Return (X, Y) of the center of cell containing provided text 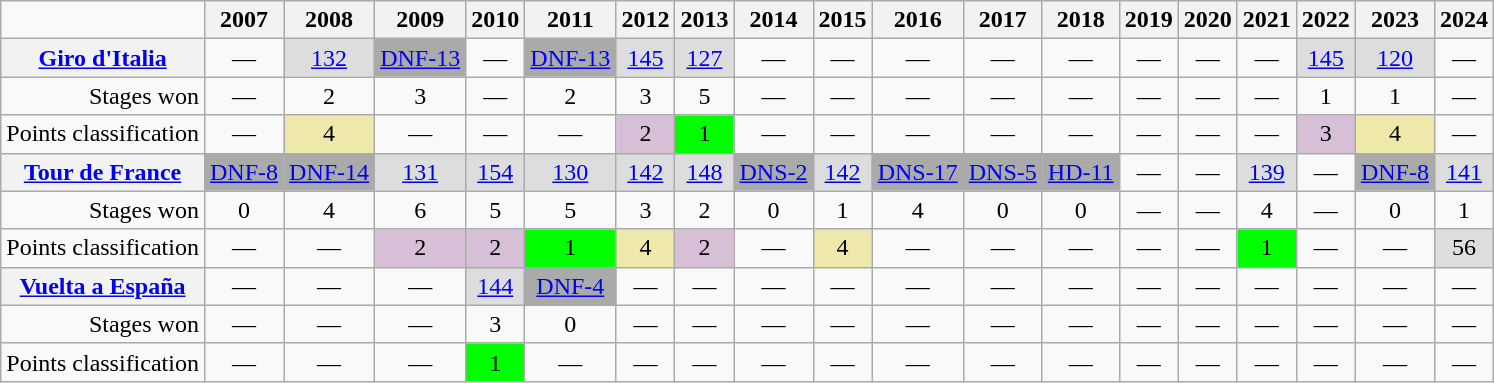
Tour de France (103, 172)
2012 (646, 20)
6 (420, 210)
2020 (1208, 20)
2016 (918, 20)
2010 (496, 20)
Giro d'Italia (103, 58)
2017 (1002, 20)
DNS-17 (918, 172)
2011 (570, 20)
120 (1394, 58)
2018 (1080, 20)
Vuelta a España (103, 286)
131 (420, 172)
DNS-2 (774, 172)
144 (496, 286)
HD-11 (1080, 172)
2007 (244, 20)
2021 (1266, 20)
DNS-5 (1002, 172)
154 (496, 172)
DNF-14 (330, 172)
130 (570, 172)
148 (704, 172)
139 (1266, 172)
2013 (704, 20)
56 (1464, 248)
2008 (330, 20)
127 (704, 58)
141 (1464, 172)
2024 (1464, 20)
2009 (420, 20)
2014 (774, 20)
132 (330, 58)
DNF-4 (570, 286)
2015 (842, 20)
2022 (1326, 20)
2019 (1148, 20)
2023 (1394, 20)
